Return the [X, Y] coordinate for the center point of the cell that contains the specified text.  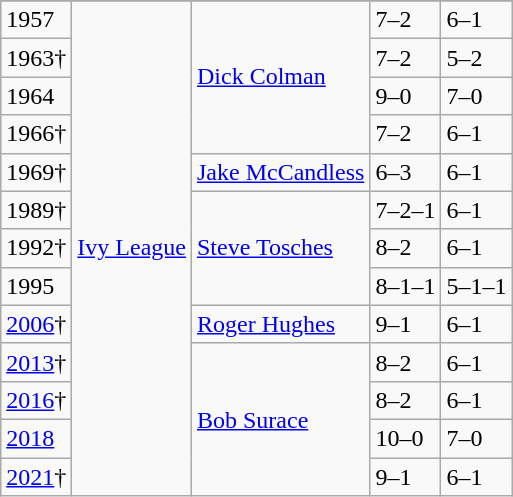
8–1–1 [406, 286]
5–2 [476, 58]
2018 [36, 438]
2006† [36, 324]
2013† [36, 362]
1957 [36, 20]
10–0 [406, 438]
Roger Hughes [280, 324]
2021† [36, 477]
5–1–1 [476, 286]
1963† [36, 58]
2016† [36, 400]
1992† [36, 248]
9–0 [406, 96]
6–3 [406, 172]
7–2–1 [406, 210]
1966† [36, 134]
Dick Colman [280, 77]
Steve Tosches [280, 248]
Ivy League [132, 248]
1995 [36, 286]
1969† [36, 172]
1989† [36, 210]
Jake McCandless [280, 172]
1964 [36, 96]
Bob Surace [280, 419]
